Capture the cell that displays the provided text and extract its (X, Y) central coordinate. 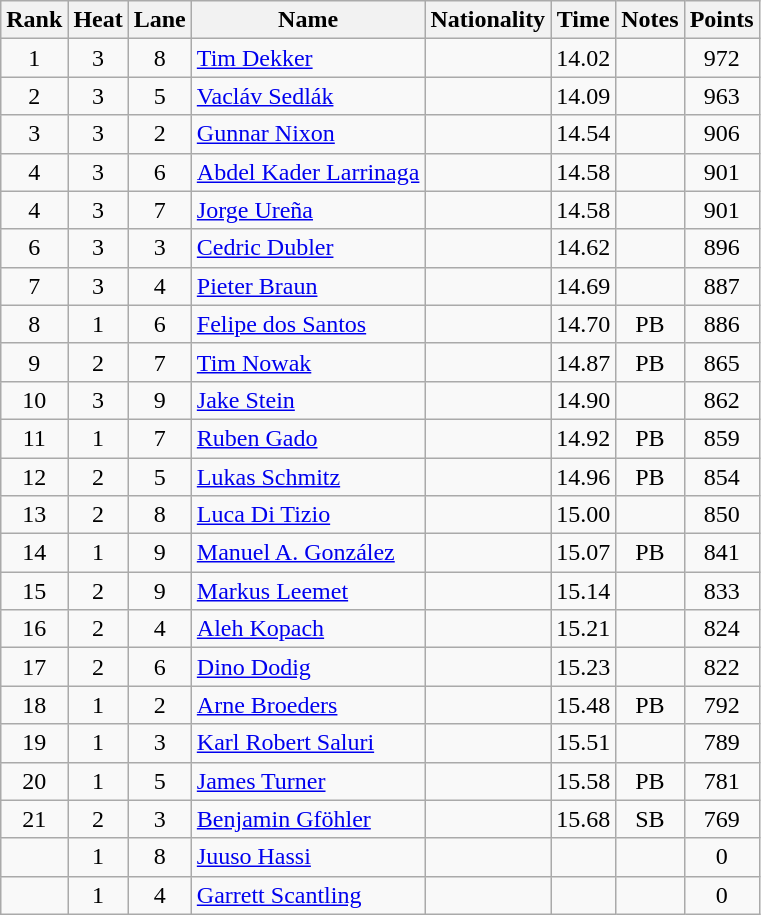
906 (722, 134)
Manuel A. González (308, 553)
17 (34, 667)
Vacláv Sedlák (308, 96)
Markus Leemet (308, 591)
963 (722, 96)
14.96 (584, 477)
972 (722, 58)
886 (722, 324)
15.48 (584, 705)
10 (34, 400)
887 (722, 286)
15.51 (584, 743)
Pieter Braun (308, 286)
Time (584, 20)
20 (34, 781)
Lukas Schmitz (308, 477)
14 (34, 553)
15.23 (584, 667)
15.58 (584, 781)
833 (722, 591)
Abdel Kader Larrinaga (308, 172)
Juuso Hassi (308, 857)
854 (722, 477)
SB (650, 819)
Name (308, 20)
19 (34, 743)
Points (722, 20)
15.00 (584, 515)
Jorge Ureña (308, 210)
850 (722, 515)
859 (722, 438)
Luca Di Tizio (308, 515)
15.14 (584, 591)
Gunnar Nixon (308, 134)
Heat (98, 20)
James Turner (308, 781)
Jake Stein (308, 400)
789 (722, 743)
862 (722, 400)
13 (34, 515)
18 (34, 705)
Dino Dodig (308, 667)
14.70 (584, 324)
Nationality (488, 20)
865 (722, 362)
15.68 (584, 819)
21 (34, 819)
841 (722, 553)
824 (722, 629)
Benjamin Gföhler (308, 819)
14.90 (584, 400)
14.87 (584, 362)
822 (722, 667)
14.02 (584, 58)
12 (34, 477)
14.92 (584, 438)
Arne Broeders (308, 705)
Lane (160, 20)
14.69 (584, 286)
Ruben Gado (308, 438)
Cedric Dubler (308, 248)
Felipe dos Santos (308, 324)
896 (722, 248)
11 (34, 438)
Rank (34, 20)
Karl Robert Saluri (308, 743)
15.21 (584, 629)
14.09 (584, 96)
15 (34, 591)
781 (722, 781)
Tim Dekker (308, 58)
Aleh Kopach (308, 629)
16 (34, 629)
14.62 (584, 248)
15.07 (584, 553)
Notes (650, 20)
Tim Nowak (308, 362)
792 (722, 705)
769 (722, 819)
14.54 (584, 134)
Garrett Scantling (308, 895)
